Locate the cell with the specified text and output its (X, Y) center coordinate. 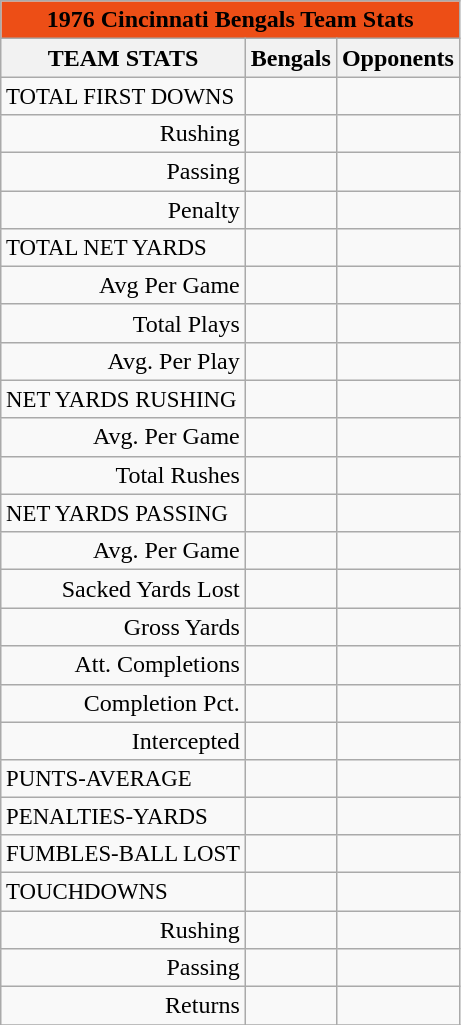
Sacked Yards Lost (124, 589)
TEAM STATS (124, 58)
Returns (124, 1006)
TOTAL NET YARDS (124, 248)
TOUCHDOWNS (124, 892)
Bengals (290, 58)
TOTAL FIRST DOWNS (124, 96)
FUMBLES-BALL LOST (124, 854)
Avg Per Game (124, 285)
Intercepted (124, 741)
Opponents (398, 58)
Avg. Per Play (124, 361)
PUNTS-AVERAGE (124, 779)
NET YARDS PASSING (124, 513)
Total Plays (124, 323)
1976 Cincinnati Bengals Team Stats (230, 20)
Att. Completions (124, 665)
Gross Yards (124, 627)
Completion Pct. (124, 703)
PENALTIES-YARDS (124, 817)
Total Rushes (124, 475)
NET YARDS RUSHING (124, 399)
Penalty (124, 210)
